Provide the (X, Y) coordinate of the cell's center where the given text is located.  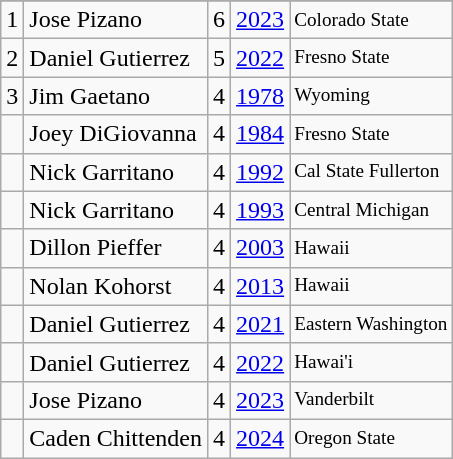
1992 (260, 172)
Caden Chittenden (116, 438)
3 (12, 96)
Cal State Fullerton (371, 172)
2021 (260, 324)
Eastern Washington (371, 324)
Oregon State (371, 438)
Joey DiGiovanna (116, 134)
1978 (260, 96)
2003 (260, 248)
Jim Gaetano (116, 96)
Vanderbilt (371, 400)
Hawai'i (371, 362)
Nolan Kohorst (116, 286)
1993 (260, 210)
1 (12, 20)
2013 (260, 286)
Central Michigan (371, 210)
5 (220, 58)
2024 (260, 438)
1984 (260, 134)
2 (12, 58)
Wyoming (371, 96)
Colorado State (371, 20)
Dillon Pieffer (116, 248)
6 (220, 20)
